Return the (x, y) coordinate for the center point of the cell that contains the specified text.  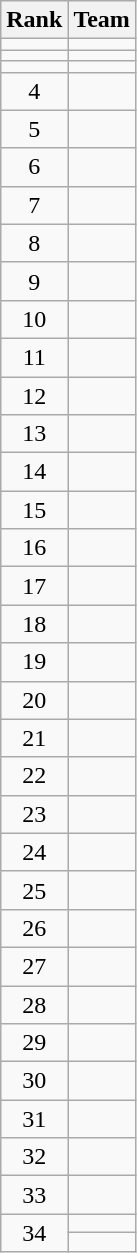
8 (34, 243)
6 (34, 167)
22 (34, 776)
17 (34, 586)
7 (34, 205)
31 (34, 1119)
30 (34, 1081)
19 (34, 662)
4 (34, 91)
Team (102, 20)
5 (34, 129)
34 (34, 1233)
24 (34, 852)
16 (34, 548)
29 (34, 1043)
27 (34, 966)
Rank (34, 20)
9 (34, 281)
26 (34, 928)
28 (34, 1005)
33 (34, 1195)
20 (34, 700)
13 (34, 434)
10 (34, 319)
18 (34, 624)
11 (34, 357)
15 (34, 510)
14 (34, 472)
23 (34, 814)
32 (34, 1157)
25 (34, 890)
21 (34, 738)
12 (34, 395)
